Capture the cell that displays the provided text and extract its [x, y] central coordinate. 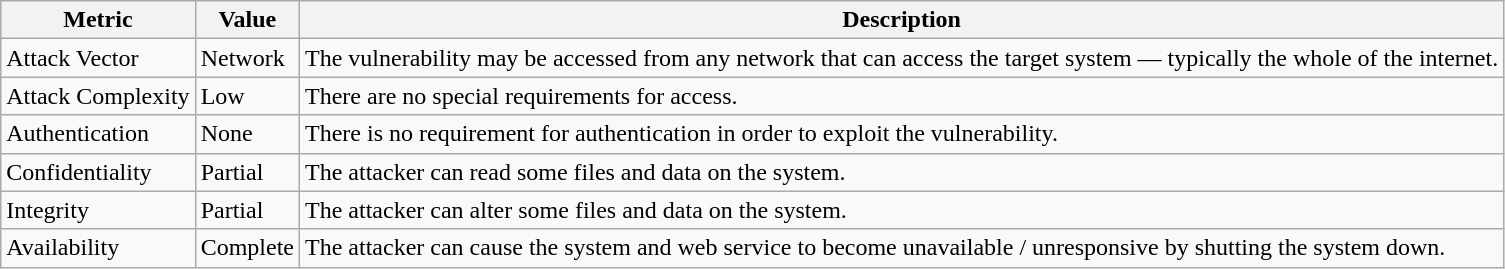
Availability [98, 248]
Authentication [98, 134]
The vulnerability may be accessed from any network that can access the target system — typically the whole of the internet. [902, 58]
Network [247, 58]
Confidentiality [98, 172]
The attacker can cause the system and web service to become unavailable / unresponsive by shutting the system down. [902, 248]
Low [247, 96]
Attack Vector [98, 58]
The attacker can alter some files and data on the system. [902, 210]
Attack Complexity [98, 96]
Integrity [98, 210]
The attacker can read some files and data on the system. [902, 172]
None [247, 134]
Metric [98, 20]
There are no special requirements for access. [902, 96]
There is no requirement for authentication in order to exploit the vulnerability. [902, 134]
Complete [247, 248]
Description [902, 20]
Value [247, 20]
